Capture the cell that displays the provided text and extract its (X, Y) central coordinate. 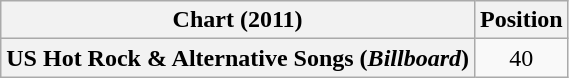
Position (521, 20)
Chart (2011) (238, 20)
40 (521, 58)
US Hot Rock & Alternative Songs (Billboard) (238, 58)
